Provide the (X, Y) coordinate of the cell's center where the given text is located.  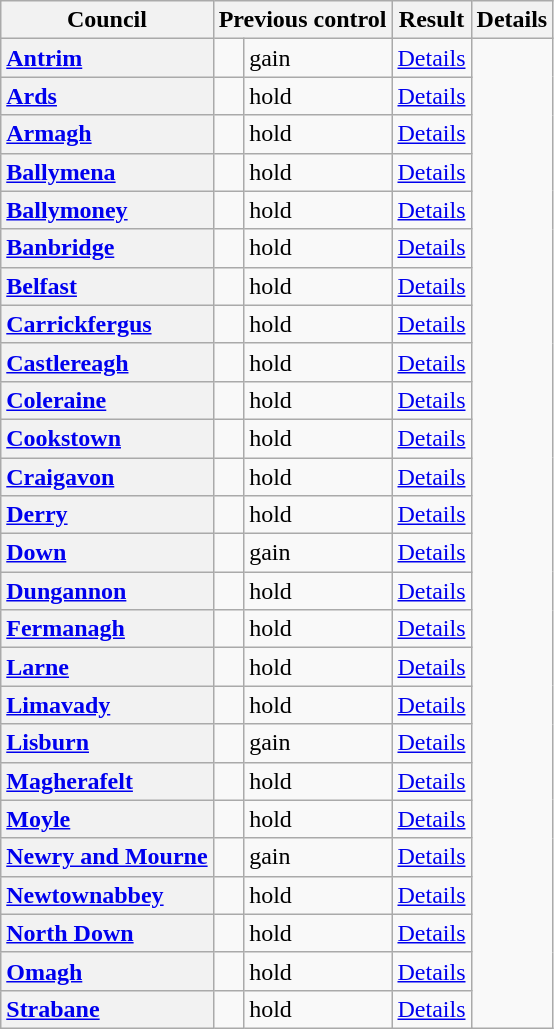
Larne (107, 667)
Ballymoney (107, 210)
Ballymena (107, 172)
Lisburn (107, 743)
Dungannon (107, 591)
North Down (107, 933)
Strabane (107, 1009)
Banbridge (107, 248)
Omagh (107, 971)
Down (107, 553)
Limavady (107, 705)
Armagh (107, 134)
Cookstown (107, 438)
Craigavon (107, 477)
Moyle (107, 819)
Result (432, 20)
Newtownabbey (107, 895)
Ards (107, 96)
Council (107, 20)
Castlereagh (107, 362)
Belfast (107, 286)
Coleraine (107, 400)
Antrim (107, 58)
Carrickfergus (107, 324)
Magherafelt (107, 781)
Fermanagh (107, 629)
Derry (107, 515)
Newry and Mourne (107, 857)
Previous control (302, 20)
